Extract the (x, y) coordinate from the center of the cell holding the provided text.  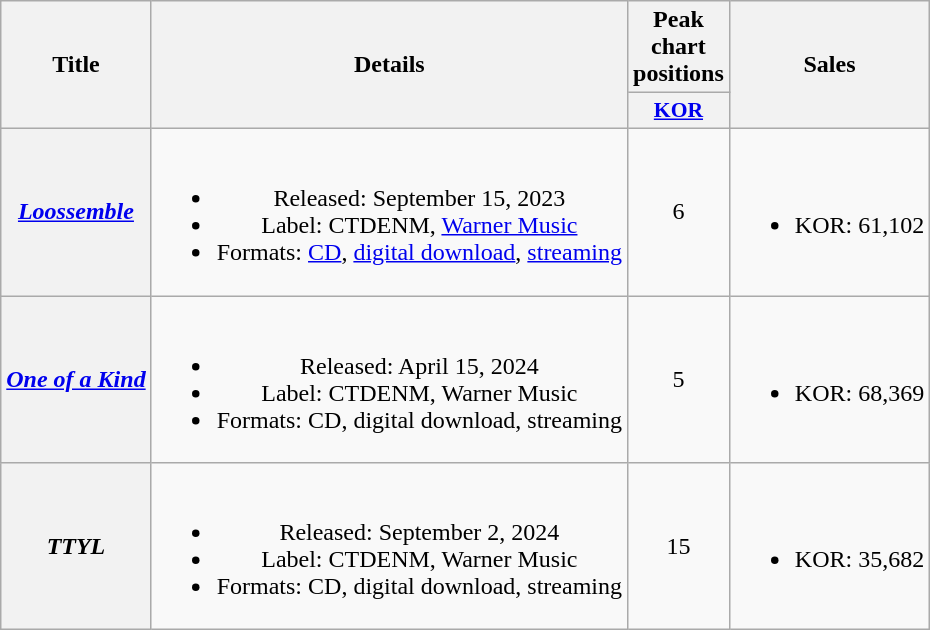
KOR: 35,682 (829, 546)
One of a Kind (76, 380)
Sales (829, 65)
Title (76, 65)
15 (679, 546)
Loossemble (76, 212)
TTYL (76, 546)
Peak chart positions (679, 47)
Released: September 15, 2023Label: CTDENM, Warner MusicFormats: CD, digital download, streaming (389, 212)
Details (389, 65)
5 (679, 380)
KOR: 68,369 (829, 380)
Released: April 15, 2024Label: CTDENM, Warner MusicFormats: CD, digital download, streaming (389, 380)
Released: September 2, 2024Label: CTDENM, Warner MusicFormats: CD, digital download, streaming (389, 546)
6 (679, 212)
KOR (679, 111)
KOR: 61,102 (829, 212)
